Find where the given text appears and provide that cell's center as [x, y] coordinate. 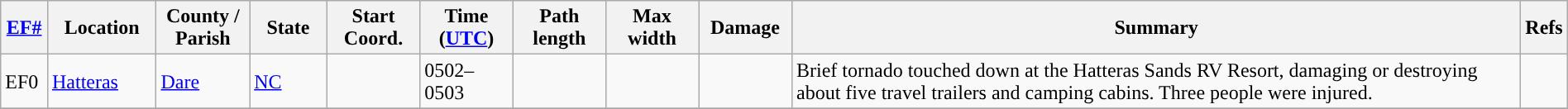
County / Parish [203, 28]
EF# [25, 28]
0502–0503 [466, 81]
Location [102, 28]
NC [289, 81]
Max width [652, 28]
Dare [203, 81]
Path length [559, 28]
State [289, 28]
Summary [1156, 28]
Hatteras [102, 81]
Refs [1545, 28]
Time (UTC) [466, 28]
EF0 [25, 81]
Start Coord. [374, 28]
Damage [744, 28]
